For the text-containing cell, return its midpoint in (X, Y) coordinate format. 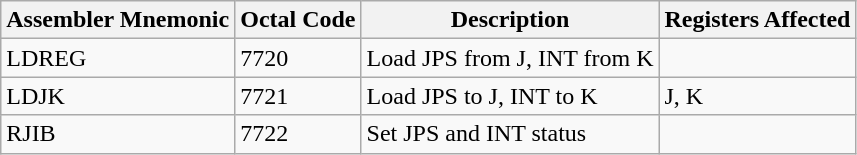
J, K (758, 96)
Registers Affected (758, 20)
LDJK (118, 96)
Description (510, 20)
Assembler Mnemonic (118, 20)
Load JPS from J, INT from K (510, 58)
Octal Code (298, 20)
7722 (298, 134)
RJIB (118, 134)
7720 (298, 58)
LDREG (118, 58)
Load JPS to J, INT to K (510, 96)
7721 (298, 96)
Set JPS and INT status (510, 134)
